Extract the [X, Y] coordinate from the center of the cell holding the provided text.  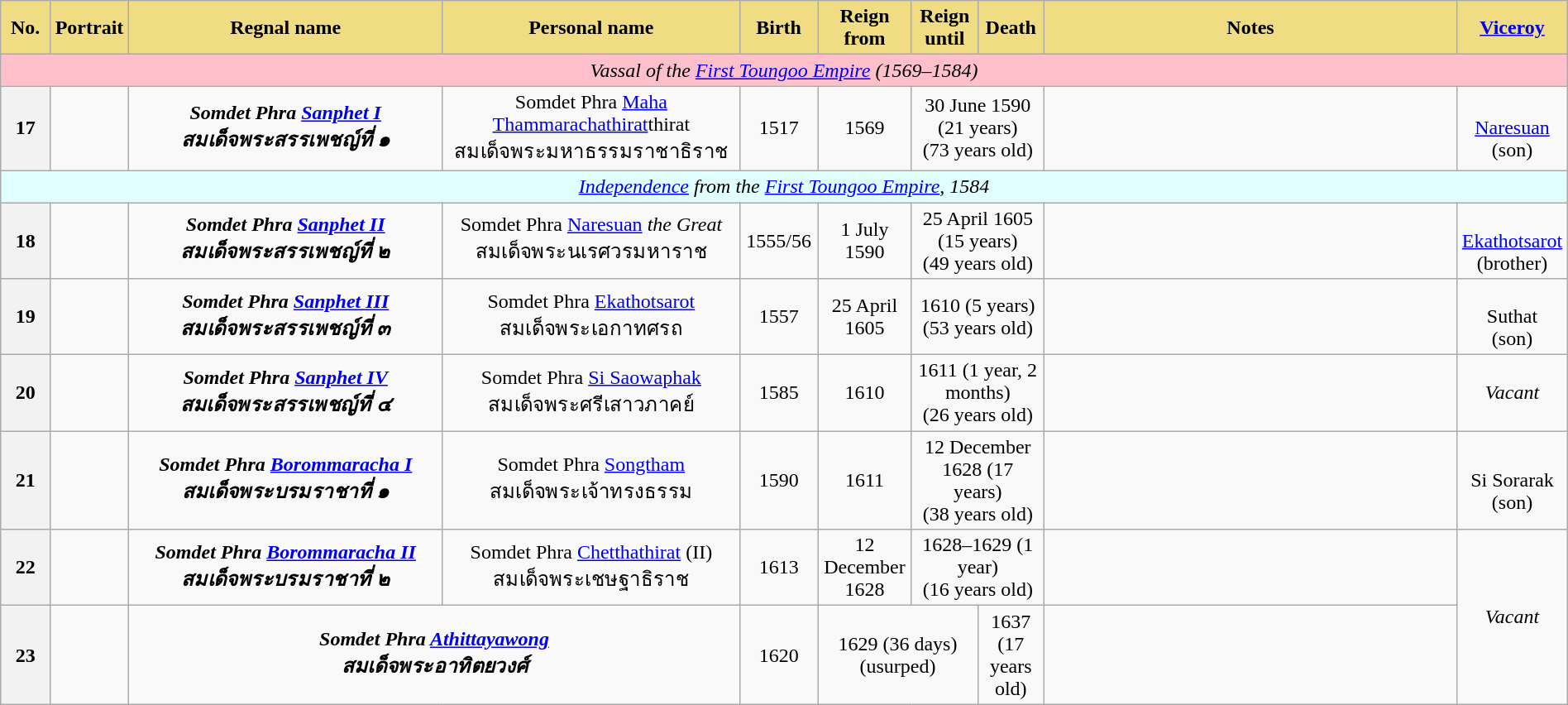
Vassal of the First Toungoo Empire (1569–1584) [784, 70]
18 [26, 240]
23 [26, 655]
12 December 1628 (17 years)(38 years old) [978, 480]
Reign from [865, 28]
25 April 1605 [865, 317]
Independence from the First Toungoo Empire, 1584 [784, 186]
Suthat(son) [1512, 317]
Somdet Phra Songthamสมเด็จพระเจ้าทรงธรรม [591, 480]
30 June 1590 (21 years)(73 years old) [978, 129]
Viceroy [1512, 28]
1613 [779, 568]
Death [1011, 28]
1629 (36 days)(usurped) [898, 655]
Somdet Phra Sanphet II สมเด็จพระสรรเพชญ์ที่ ๒ [285, 240]
No. [26, 28]
Birth [779, 28]
1628–1629 (1 year)(16 years old) [978, 568]
Portrait [89, 28]
17 [26, 129]
Regnal name [285, 28]
Somdet Phra Si Saowaphakสมเด็จพระศรีเสาวภาคย์ [591, 393]
Notes [1250, 28]
Naresuan(son) [1512, 129]
Somdet Phra Sanphet IIIสมเด็จพระสรรเพชญ์ที่ ๓ [285, 317]
1610 [865, 393]
25 April 1605 (15 years)(49 years old) [978, 240]
Somdet Phra Borommaracha IIสมเด็จพระบรมราชาที่ ๒ [285, 568]
Somdet Phra Ekathotsarotสมเด็จพระเอกาทศรถ [591, 317]
21 [26, 480]
Si Sorarak(son) [1512, 480]
Somdet Phra Athittayawongสมเด็จพระอาทิตยวงศ์ [433, 655]
20 [26, 393]
19 [26, 317]
1620 [779, 655]
1569 [865, 129]
1517 [779, 129]
1 July 1590 [865, 240]
12 December 1628 [865, 568]
1610 (5 years)(53 years old) [978, 317]
1637(17 years old) [1011, 655]
Reign until [944, 28]
Somdet Phra Naresuan the Greatสมเด็จพระนเรศวรมหาราช [591, 240]
Somdet Phra Chetthathirat (II)สมเด็จพระเชษฐาธิราช [591, 568]
1557 [779, 317]
Somdet Phra Sanphet Iสมเด็จพระสรรเพชญ์ที่ ๑ [285, 129]
Ekathotsarot(brother) [1512, 240]
22 [26, 568]
Somdet Phra Maha Thammarachathiratthiratสมเด็จพระมหาธรรมราชาธิราช [591, 129]
1611 (1 year, 2 months)(26 years old) [978, 393]
Personal name [591, 28]
1585 [779, 393]
Somdet Phra Borommaracha Iสมเด็จพระบรมราชาที่ ๑ [285, 480]
1590 [779, 480]
1555/56 [779, 240]
1611 [865, 480]
Somdet Phra Sanphet IVสมเด็จพระสรรเพชญ์ที่ ๔ [285, 393]
